Return the (x, y) coordinate for the center point of the cell that contains the specified text.  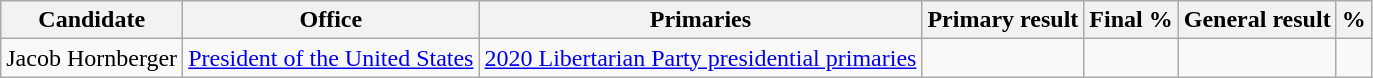
General result (1257, 20)
Primaries (700, 20)
Primary result (1003, 20)
% (1354, 20)
Jacob Hornberger (92, 58)
2020 Libertarian Party presidential primaries (700, 58)
Office (331, 20)
President of the United States (331, 58)
Final % (1131, 20)
Candidate (92, 20)
